Scan for the cell matching the given text and deliver its (X, Y) coordinate at center. 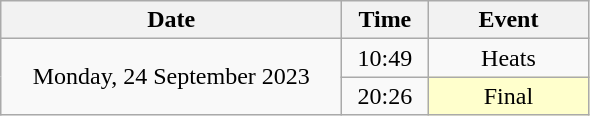
20:26 (385, 96)
Time (385, 20)
Heats (508, 58)
10:49 (385, 58)
Date (172, 20)
Monday, 24 September 2023 (172, 77)
Event (508, 20)
Final (508, 96)
